From the cell containing the given text, extract its center point as [X, Y] coordinate. 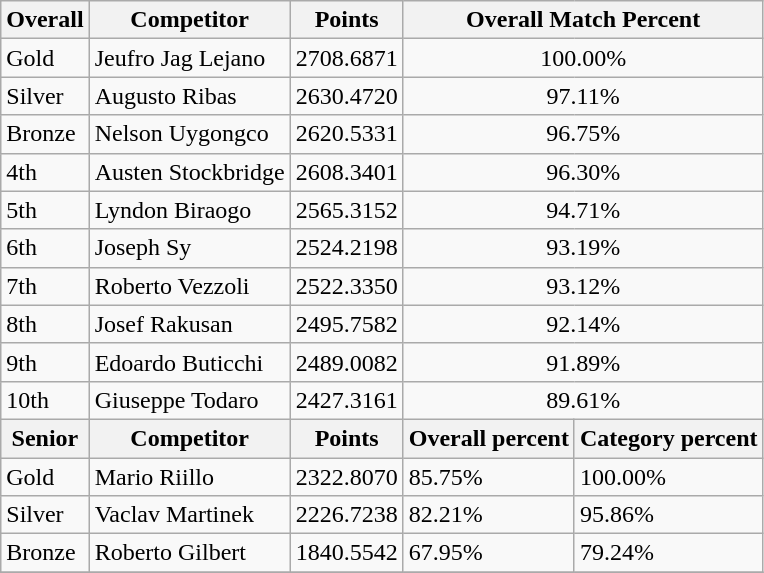
96.30% [583, 172]
2620.5331 [346, 134]
2630.4720 [346, 96]
Vaclav Martinek [190, 515]
Josef Rakusan [190, 324]
Austen Stockbridge [190, 172]
94.71% [583, 210]
Nelson Uygongco [190, 134]
2524.2198 [346, 248]
8th [45, 324]
6th [45, 248]
Overall Match Percent [583, 20]
2427.3161 [346, 400]
4th [45, 172]
7th [45, 286]
92.14% [583, 324]
93.19% [583, 248]
97.11% [583, 96]
2489.0082 [346, 362]
Roberto Gilbert [190, 553]
96.75% [583, 134]
Augusto Ribas [190, 96]
89.61% [583, 400]
2226.7238 [346, 515]
5th [45, 210]
Lyndon Biraogo [190, 210]
95.86% [668, 515]
2322.8070 [346, 477]
2708.6871 [346, 58]
93.12% [583, 286]
Edoardo Buticchi [190, 362]
2608.3401 [346, 172]
82.21% [488, 515]
2495.7582 [346, 324]
Jeufro Jag Lejano [190, 58]
Giuseppe Todaro [190, 400]
Overall [45, 20]
Category percent [668, 438]
Senior [45, 438]
2565.3152 [346, 210]
85.75% [488, 477]
10th [45, 400]
79.24% [668, 553]
2522.3350 [346, 286]
Joseph Sy [190, 248]
Mario Riillo [190, 477]
67.95% [488, 553]
1840.5542 [346, 553]
9th [45, 362]
91.89% [583, 362]
Roberto Vezzoli [190, 286]
Overall percent [488, 438]
